Locate the cell with the specified text and output its [X, Y] center coordinate. 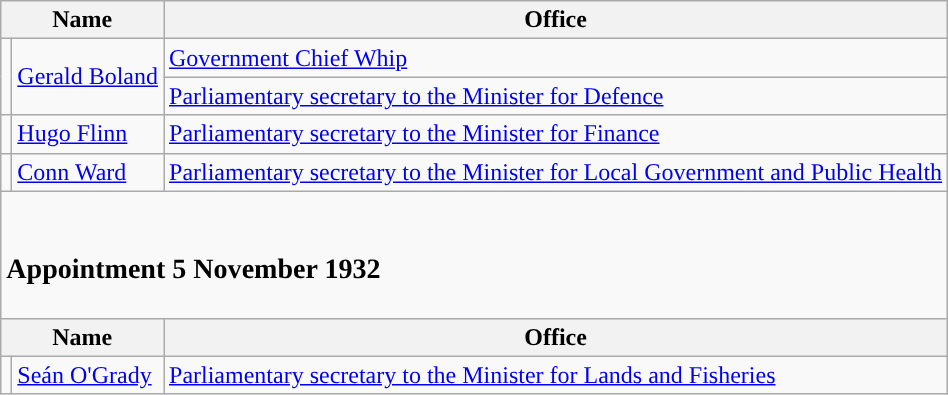
Conn Ward [88, 172]
Parliamentary secretary to the Minister for Defence [556, 96]
Parliamentary secretary to the Minister for Lands and Fisheries [556, 375]
Gerald Boland [88, 77]
Hugo Flinn [88, 134]
Parliamentary secretary to the Minister for Finance [556, 134]
Appointment 5 November 1932 [474, 254]
Parliamentary secretary to the Minister for Local Government and Public Health [556, 172]
Government Chief Whip [556, 58]
Seán O'Grady [88, 375]
